Return (X, Y) of the center of cell containing provided text 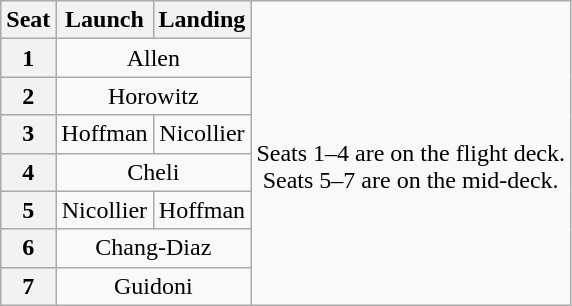
Guidoni (154, 286)
Cheli (154, 172)
Chang-Diaz (154, 248)
7 (28, 286)
5 (28, 210)
6 (28, 248)
Launch (104, 20)
Allen (154, 58)
4 (28, 172)
Seat (28, 20)
3 (28, 134)
Landing (202, 20)
2 (28, 96)
Horowitz (154, 96)
Seats 1–4 are on the flight deck.Seats 5–7 are on the mid-deck. (411, 153)
1 (28, 58)
